Search for the cell housing the specified text and yield its (x, y) center coordinate. 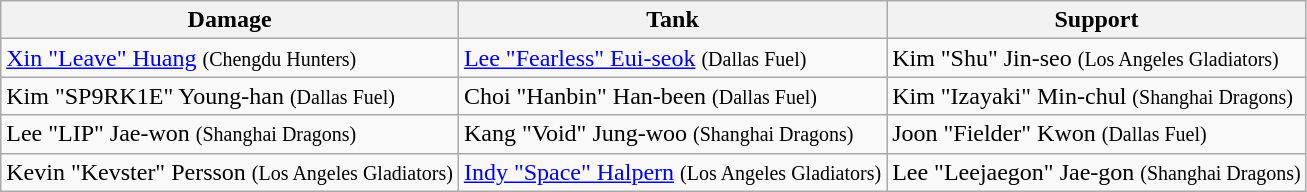
Support (1097, 20)
Lee "LIP" Jae-won (Shanghai Dragons) (230, 134)
Kim "SP9RK1E" Young-han (Dallas Fuel) (230, 96)
Lee "Leejaegon" Jae-gon (Shanghai Dragons) (1097, 172)
Joon "Fielder" Kwon (Dallas Fuel) (1097, 134)
Indy "Space" Halpern (Los Angeles Gladiators) (672, 172)
Tank (672, 20)
Damage (230, 20)
Kim "Izayaki" Min-chul (Shanghai Dragons) (1097, 96)
Kim "Shu" Jin-seo (Los Angeles Gladiators) (1097, 58)
Xin "Leave" Huang (Chengdu Hunters) (230, 58)
Choi "Hanbin" Han-been (Dallas Fuel) (672, 96)
Kang "Void" Jung-woo (Shanghai Dragons) (672, 134)
Lee "Fearless" Eui-seok (Dallas Fuel) (672, 58)
Kevin "Kevster" Persson (Los Angeles Gladiators) (230, 172)
